Return (x, y) of the center of cell containing provided text 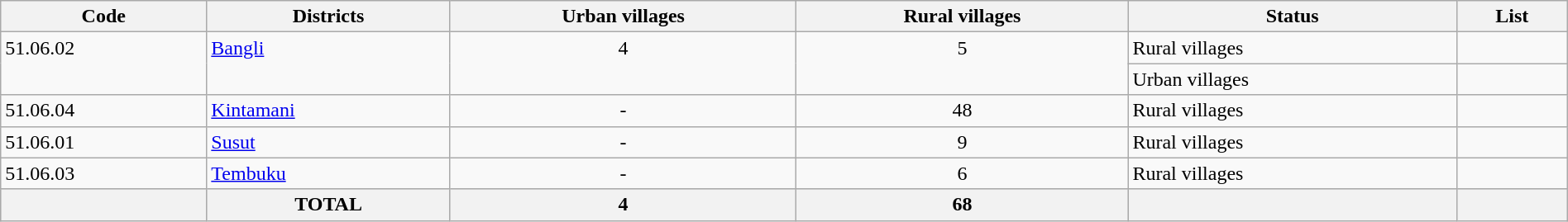
68 (963, 205)
TOTAL (328, 205)
5 (963, 64)
51.06.04 (104, 111)
48 (963, 111)
51.06.03 (104, 173)
List (1512, 17)
9 (963, 142)
51.06.02 (104, 64)
Bangli (328, 64)
Status (1292, 17)
Susut (328, 142)
Code (104, 17)
51.06.01 (104, 142)
Kintamani (328, 111)
6 (963, 173)
Districts (328, 17)
Tembuku (328, 173)
